Detect which cell encompasses the target text, then output its (x, y) center coordinate. 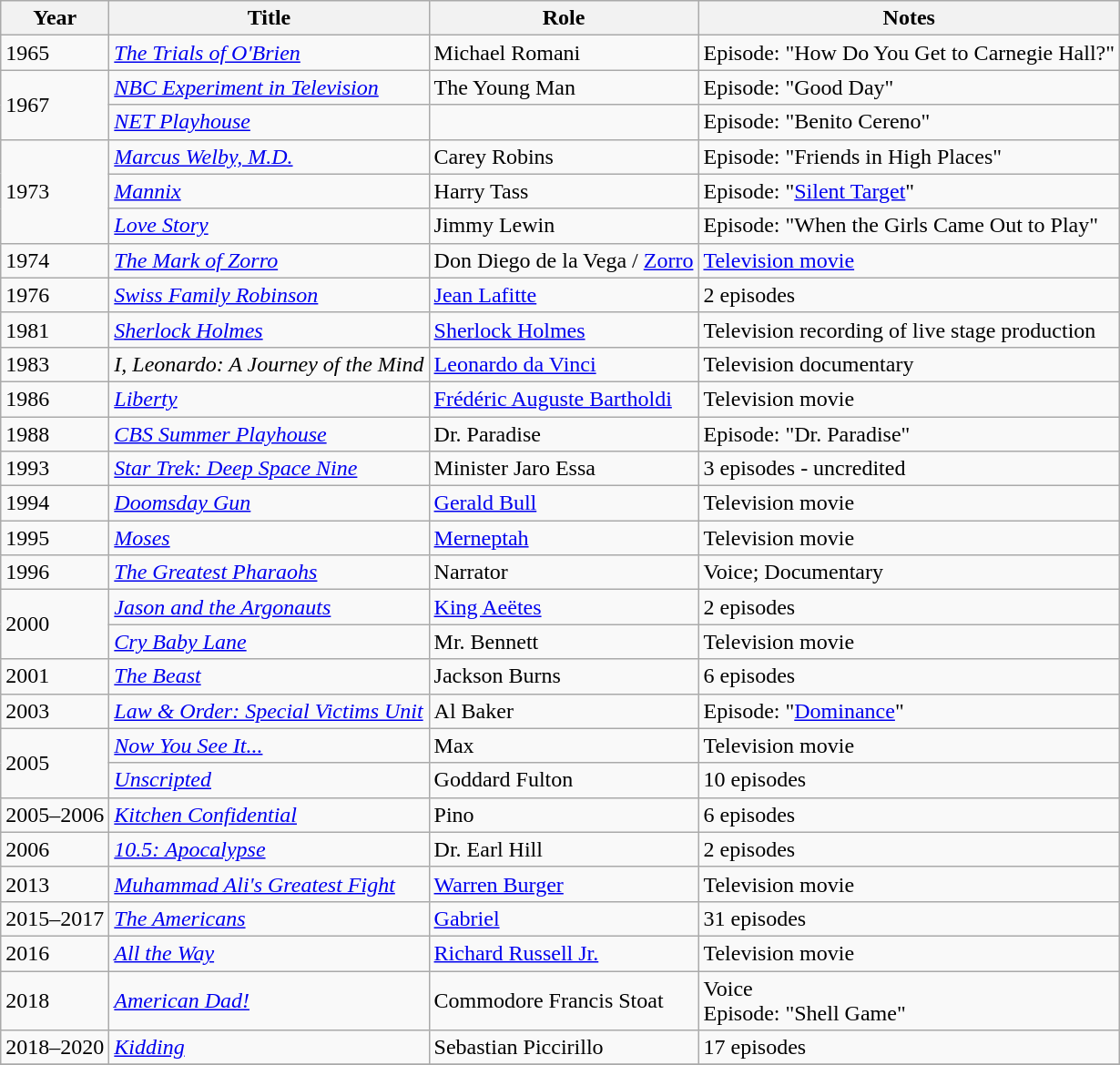
Now You See It... (270, 745)
The Mark of Zorro (270, 260)
The Americans (270, 918)
2000 (55, 624)
Television recording of live stage production (909, 330)
Narrator (564, 573)
Gabriel (564, 918)
NET Playhouse (270, 122)
Jean Lafitte (564, 295)
Television documentary (909, 364)
2016 (55, 953)
2018–2020 (55, 1048)
1983 (55, 364)
The Greatest Pharaohs (270, 573)
Muhammad Ali's Greatest Fight (270, 884)
1967 (55, 105)
2005–2006 (55, 815)
1974 (55, 260)
3 episodes - uncredited (909, 469)
All the Way (270, 953)
31 episodes (909, 918)
Episode: "Dominance" (909, 711)
2001 (55, 676)
Episode: "Good Day" (909, 87)
1976 (55, 295)
1981 (55, 330)
Gerald Bull (564, 503)
CBS Summer Playhouse (270, 434)
Leonardo da Vinci (564, 364)
Episode: "Friends in High Places" (909, 157)
1986 (55, 399)
1965 (55, 53)
10.5: Apocalypse (270, 849)
Jackson Burns (564, 676)
Merneptah (564, 538)
Dr. Paradise (564, 434)
Michael Romani (564, 53)
Harry Tass (564, 191)
The Beast (270, 676)
Goddard Fulton (564, 780)
Doomsday Gun (270, 503)
Kidding (270, 1048)
I, Leonardo: A Journey of the Mind (270, 364)
Episode: "Dr. Paradise" (909, 434)
Pino (564, 815)
Warren Burger (564, 884)
1994 (55, 503)
VoiceEpisode: "Shell Game" (909, 999)
Notes (909, 18)
The Young Man (564, 87)
2018 (55, 999)
NBC Experiment in Television (270, 87)
King Aeëtes (564, 607)
The Trials of O'Brien (270, 53)
Swiss Family Robinson (270, 295)
Minister Jaro Essa (564, 469)
1988 (55, 434)
American Dad! (270, 999)
1996 (55, 573)
Jimmy Lewin (564, 226)
10 episodes (909, 780)
Title (270, 18)
Carey Robins (564, 157)
Don Diego de la Vega / Zorro (564, 260)
Episode: "When the Girls Came Out to Play" (909, 226)
Love Story (270, 226)
Star Trek: Deep Space Nine (270, 469)
Mannix (270, 191)
Jason and the Argonauts (270, 607)
2006 (55, 849)
Kitchen Confidential (270, 815)
Marcus Welby, M.D. (270, 157)
2013 (55, 884)
1973 (55, 191)
Commodore Francis Stoat (564, 999)
Cry Baby Lane (270, 642)
Frédéric Auguste Bartholdi (564, 399)
Unscripted (270, 780)
Sebastian Piccirillo (564, 1048)
Role (564, 18)
Dr. Earl Hill (564, 849)
Episode: "How Do You Get to Carnegie Hall?" (909, 53)
Richard Russell Jr. (564, 953)
Year (55, 18)
2015–2017 (55, 918)
2003 (55, 711)
Al Baker (564, 711)
Moses (270, 538)
Max (564, 745)
Liberty (270, 399)
1993 (55, 469)
Mr. Bennett (564, 642)
Episode: "Silent Target" (909, 191)
17 episodes (909, 1048)
Voice; Documentary (909, 573)
2005 (55, 763)
Law & Order: Special Victims Unit (270, 711)
1995 (55, 538)
Episode: "Benito Cereno" (909, 122)
